For the text-containing cell, return its midpoint in [x, y] coordinate format. 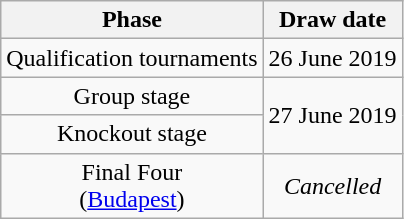
26 June 2019 [332, 58]
Phase [132, 20]
27 June 2019 [332, 115]
Knockout stage [132, 134]
Draw date [332, 20]
Qualification tournaments [132, 58]
Cancelled [332, 186]
Group stage [132, 96]
Final Four(Budapest) [132, 186]
